Detect which cell encompasses the target text, then output its (x, y) center coordinate. 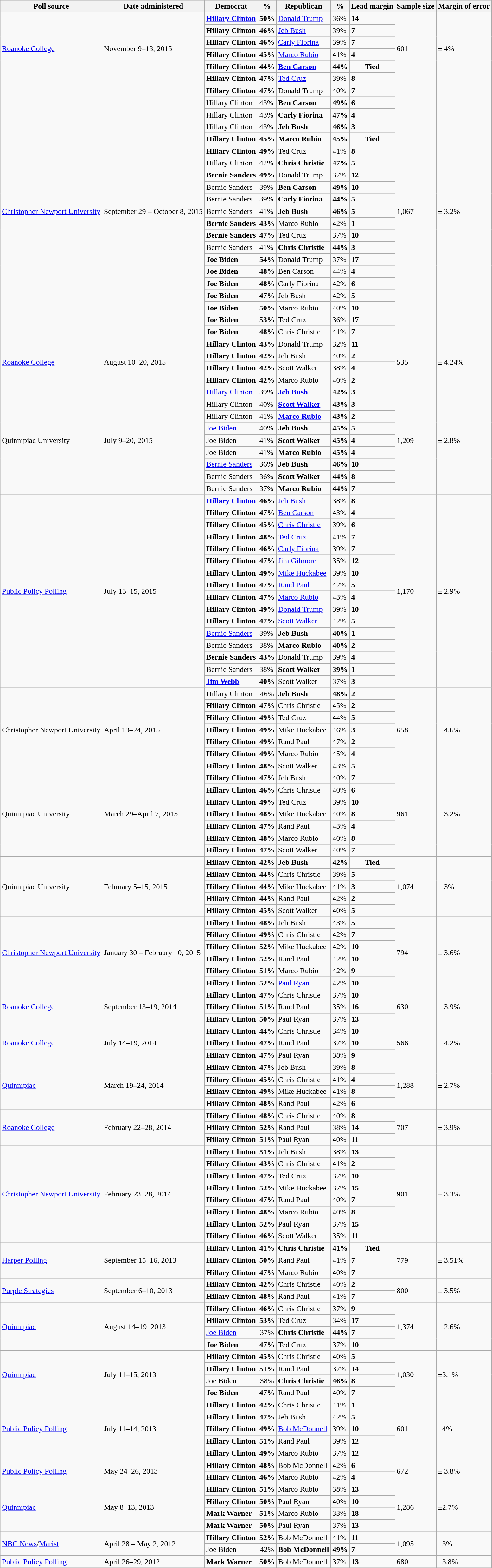
1,095 (416, 1544)
1,288 (416, 1085)
±4% (464, 1429)
July 13–15, 2015 (153, 591)
January 30 – February 10, 2015 (153, 953)
16 (372, 1007)
September 15–16, 2013 (153, 1260)
± 2.9% (464, 591)
630 (416, 1007)
September 6–10, 2013 (153, 1290)
May 8–13, 2013 (153, 1507)
NBC News/Marist (51, 1544)
April 26–29, 2012 (153, 1562)
800 (416, 1290)
September 13–19, 2014 (153, 1007)
794 (416, 953)
1,374 (416, 1327)
535 (416, 362)
1,286 (416, 1507)
1,030 (416, 1375)
32% (340, 344)
± 3.5% (464, 1290)
Date administered (153, 6)
18 (372, 1514)
Jim Gilmore (304, 561)
March 29–April 7, 2015 (153, 814)
± 3.3% (464, 1194)
July 11–15, 2013 (153, 1375)
± 4.6% (464, 730)
1,067 (416, 211)
54% (267, 259)
± 3.6% (464, 953)
November 9–13, 2015 (153, 48)
Purple Strategies (51, 1290)
February 23–28, 2014 (153, 1194)
33% (340, 1514)
Poll source (51, 6)
September 29 – October 8, 2015 (153, 211)
1,074 (416, 886)
± 4% (464, 48)
March 19–24, 2014 (153, 1085)
Republican (304, 6)
February 22–28, 2014 (153, 1127)
901 (416, 1194)
July 9–20, 2015 (153, 440)
Sample size (416, 6)
Margin of error (464, 6)
August 10–20, 2015 (153, 362)
February 5–15, 2015 (153, 886)
May 24–26, 2013 (153, 1471)
566 (416, 1043)
± 4.2% (464, 1043)
Democrat (231, 6)
± 2.8% (464, 440)
1,209 (416, 440)
± 3.8% (464, 1471)
±3% (464, 1544)
680 (416, 1562)
672 (416, 1471)
August 14–19, 2013 (153, 1327)
July 11–14, 2013 (153, 1429)
± 3.51% (464, 1260)
July 14–19, 2014 (153, 1043)
± 3% (464, 886)
±3.8% (464, 1562)
±2.7% (464, 1507)
Jim Webb (231, 681)
April 28 – May 2, 2012 (153, 1544)
Lead margin (372, 6)
± 2.7% (464, 1085)
961 (416, 814)
Harper Polling (51, 1260)
1,170 (416, 591)
April 13–24, 2015 (153, 730)
±3.1% (464, 1375)
658 (416, 730)
± 2.6% (464, 1327)
± 4.24% (464, 362)
707 (416, 1127)
779 (416, 1260)
